Pinpoint the cell where the given text exists, returning its [X, Y] midpoint coordinate. 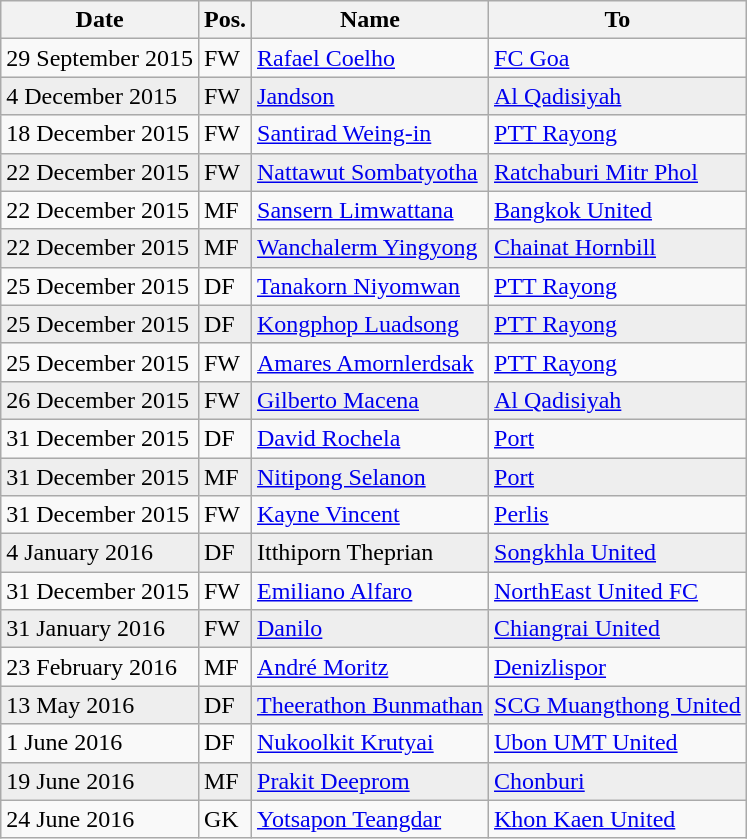
Tanakorn Niyomwan [370, 286]
Chiangrai United [618, 629]
André Moritz [370, 667]
Chonburi [618, 781]
13 May 2016 [100, 705]
4 January 2016 [100, 553]
Rafael Coelho [370, 58]
18 December 2015 [100, 134]
Wanchalerm Yingyong [370, 248]
Pos. [224, 20]
David Rochela [370, 438]
4 December 2015 [100, 96]
Ubon UMT United [618, 743]
SCG Muangthong United [618, 705]
Ratchaburi Mitr Phol [618, 172]
Santirad Weing-in [370, 134]
Perlis [618, 515]
Date [100, 20]
29 September 2015 [100, 58]
Nitipong Selanon [370, 477]
Name [370, 20]
26 December 2015 [100, 400]
NorthEast United FC [618, 591]
To [618, 20]
Chainat Hornbill [618, 248]
1 June 2016 [100, 743]
GK [224, 819]
23 February 2016 [100, 667]
Kongphop Luadsong [370, 324]
Songkhla United [618, 553]
24 June 2016 [100, 819]
Khon Kaen United [618, 819]
FC Goa [618, 58]
Itthiporn Theprian [370, 553]
Sansern Limwattana [370, 210]
Theerathon Bunmathan [370, 705]
Emiliano Alfaro [370, 591]
19 June 2016 [100, 781]
Gilberto Macena [370, 400]
Danilo [370, 629]
Bangkok United [618, 210]
Kayne Vincent [370, 515]
Amares Amornlerdsak [370, 362]
Yotsapon Teangdar [370, 819]
Denizlispor [618, 667]
Prakit Deeprom [370, 781]
31 January 2016 [100, 629]
Nukoolkit Krutyai [370, 743]
Jandson [370, 96]
Nattawut Sombatyotha [370, 172]
